Capture the cell that displays the provided text and extract its (X, Y) central coordinate. 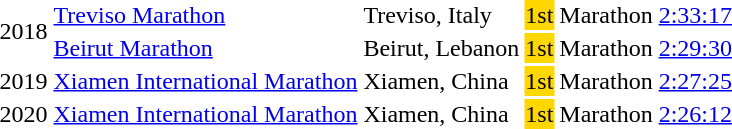
Beirut Marathon (206, 48)
Treviso Marathon (206, 15)
Treviso, Italy (442, 15)
Beirut, Lebanon (442, 48)
